Scan for the cell matching the given text and deliver its [x, y] coordinate at center. 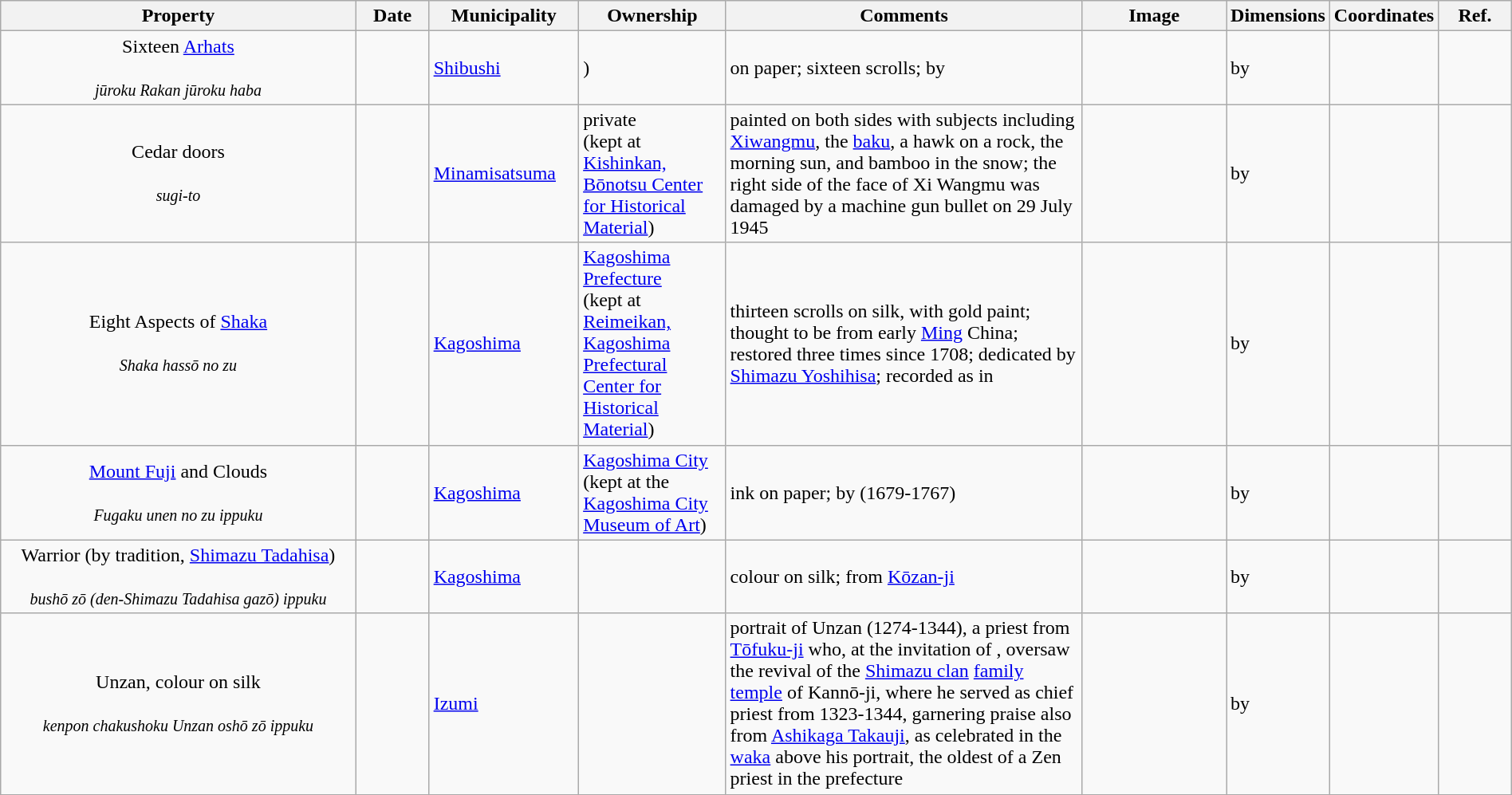
Date [392, 16]
Warrior (by tradition, Shimazu Tadahisa)bushō zō (den-Shimazu Tadahisa gazō) ippuku [179, 577]
private(kept at Kishinkan, Bōnotsu Center for Historical Material) [652, 174]
Mount Fuji and CloudsFugaku unen no zu ippuku [179, 493]
Kagoshima City(kept at the Kagoshima City Museum of Art) [652, 493]
Dimensions [1278, 16]
on paper; sixteen scrolls; by [904, 68]
Coordinates [1384, 16]
Comments [904, 16]
Image [1155, 16]
) [652, 68]
Property [179, 16]
Sixteen Arhatsjūroku Rakan jūroku haba [179, 68]
Unzan, colour on silkkenpon chakushoku Unzan oshō zō ippuku [179, 703]
Minamisatsuma [504, 174]
colour on silk; from Kōzan-ji [904, 577]
Ownership [652, 16]
ink on paper; by (1679-1767) [904, 493]
Eight Aspects of ShakaShaka hassō no zu [179, 344]
Shibushi [504, 68]
Municipality [504, 16]
Ref. [1475, 16]
Kagoshima Prefecture(kept at Reimeikan, Kagoshima Prefectural Center for Historical Material) [652, 344]
Cedar doorssugi-to [179, 174]
Izumi [504, 703]
